Capture the cell that displays the provided text and extract its (x, y) central coordinate. 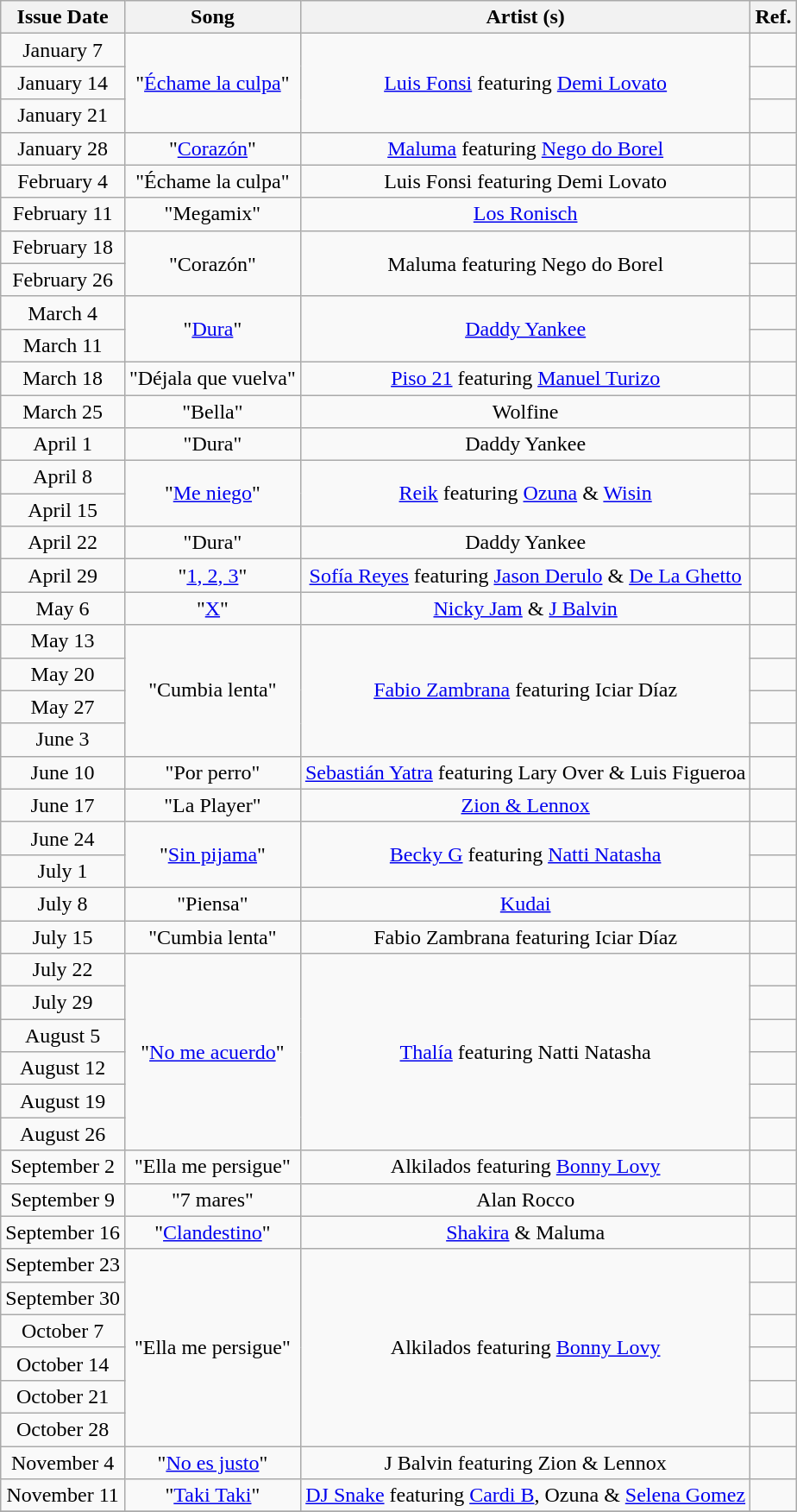
September 30 (63, 1298)
February 18 (63, 247)
Sebastián Yatra featuring Lary Over & Luis Figueroa (525, 772)
October 28 (63, 1429)
Shakira & Maluma (525, 1232)
Reik featuring Ozuna & Wisin (525, 494)
June 24 (63, 838)
"Déjala que vuelva" (212, 378)
Becky G featuring Natti Natasha (525, 854)
May 6 (63, 608)
"Megamix" (212, 214)
Zion & Lennox (525, 805)
Los Ronisch (525, 214)
June 10 (63, 772)
Artist (s) (525, 17)
J Balvin featuring Zion & Lennox (525, 1463)
August 19 (63, 1101)
April 1 (63, 444)
February 4 (63, 181)
"No es justo" (212, 1463)
July 1 (63, 871)
August 12 (63, 1068)
May 27 (63, 707)
June 17 (63, 805)
"La Player" (212, 805)
Sofía Reyes featuring Jason Derulo & De La Ghetto (525, 576)
January 28 (63, 148)
Thalía featuring Natti Natasha (525, 1052)
Kudai (525, 904)
September 16 (63, 1232)
Alan Rocco (525, 1200)
DJ Snake featuring Cardi B, Ozuna & Selena Gomez (525, 1496)
April 29 (63, 576)
September 2 (63, 1167)
September 23 (63, 1265)
"Clandestino" (212, 1232)
February 11 (63, 214)
"1, 2, 3" (212, 576)
November 4 (63, 1463)
"Taki Taki" (212, 1496)
"Piensa" (212, 904)
April 22 (63, 543)
"X" (212, 608)
Song (212, 17)
"Me niego" (212, 494)
Piso 21 featuring Manuel Turizo (525, 378)
"Por perro" (212, 772)
July 15 (63, 936)
"Sin pijama" (212, 854)
Ref. (773, 17)
Wolfine (525, 412)
October 7 (63, 1331)
"7 mares" (212, 1200)
September 9 (63, 1200)
January 14 (63, 83)
March 18 (63, 378)
October 14 (63, 1364)
April 8 (63, 477)
March 4 (63, 312)
July 22 (63, 970)
February 26 (63, 280)
Nicky Jam & J Balvin (525, 608)
Issue Date (63, 17)
April 15 (63, 510)
May 20 (63, 674)
August 26 (63, 1134)
July 29 (63, 1003)
May 13 (63, 641)
"Bella" (212, 412)
June 3 (63, 740)
"No me acuerdo" (212, 1052)
January 7 (63, 50)
October 21 (63, 1396)
November 11 (63, 1496)
March 11 (63, 345)
March 25 (63, 412)
July 8 (63, 904)
August 5 (63, 1036)
January 21 (63, 116)
